Output the (x, y) coordinate of the center of the cell containing the given text.  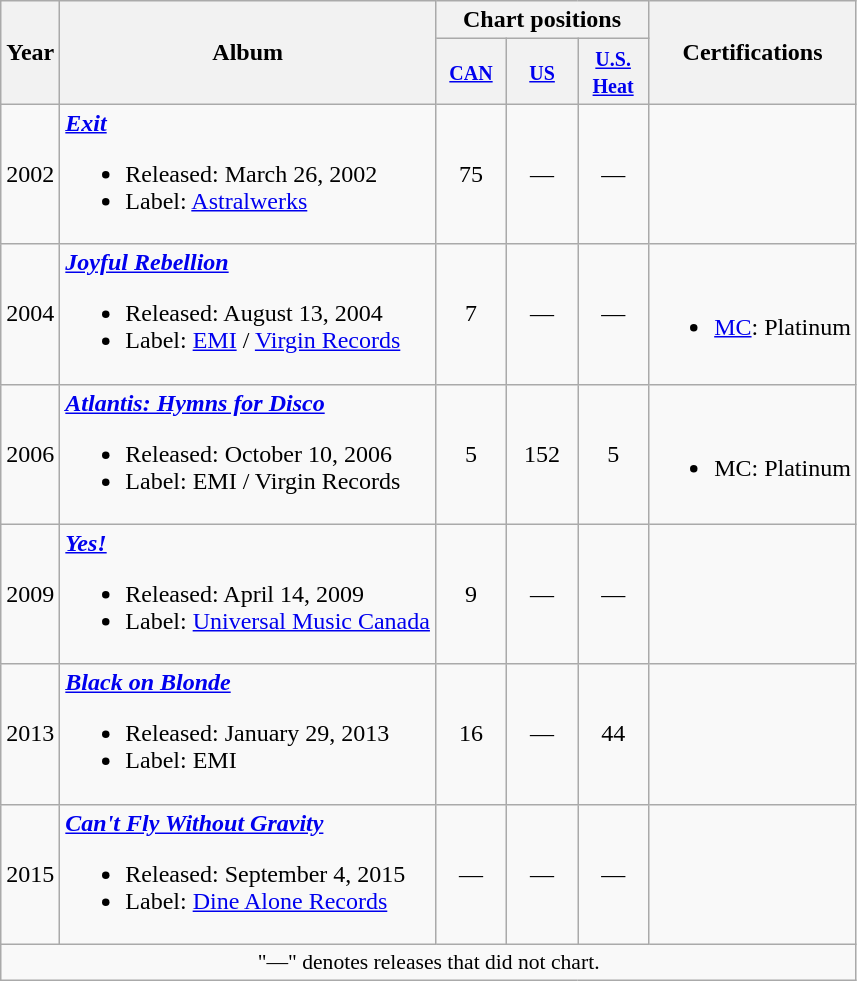
Chart positions (542, 20)
Black on BlondeReleased: January 29, 2013Label: EMI (248, 734)
Joyful RebellionReleased: August 13, 2004Label: EMI / Virgin Records (248, 314)
Atlantis: Hymns for DiscoReleased: October 10, 2006Label: EMI / Virgin Records (248, 454)
ExitReleased: March 26, 2002Label: Astralwerks (248, 174)
Can't Fly Without GravityReleased: September 4, 2015Label: Dine Alone Records (248, 874)
U.S. Heat (614, 72)
2004 (30, 314)
CAN (470, 72)
2009 (30, 594)
16 (470, 734)
US (542, 72)
7 (470, 314)
Album (248, 52)
Yes!Released: April 14, 2009Label: Universal Music Canada (248, 594)
Certifications (753, 52)
75 (470, 174)
44 (614, 734)
2002 (30, 174)
2013 (30, 734)
2015 (30, 874)
152 (542, 454)
"—" denotes releases that did not chart. (429, 962)
Year (30, 52)
2006 (30, 454)
9 (470, 594)
